Output the (x, y) coordinate of the center of the cell containing the given text.  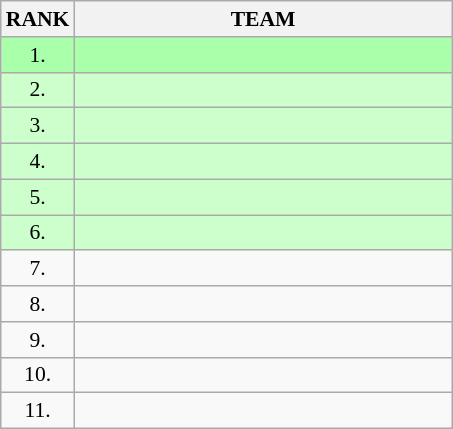
7. (38, 269)
1. (38, 55)
10. (38, 375)
3. (38, 126)
11. (38, 411)
6. (38, 233)
8. (38, 304)
9. (38, 340)
2. (38, 90)
TEAM (262, 19)
4. (38, 162)
RANK (38, 19)
5. (38, 197)
